Search for the cell housing the specified text and yield its [x, y] center coordinate. 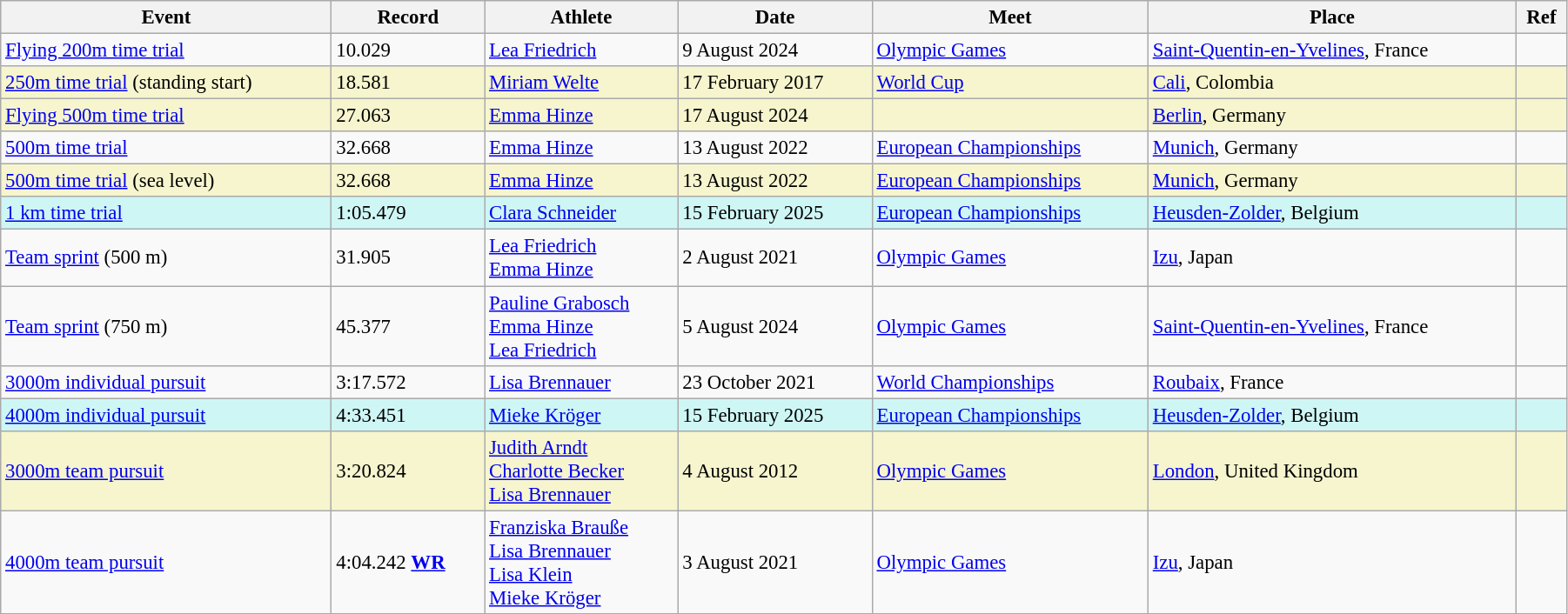
2 August 2021 [774, 257]
Place [1331, 17]
1:05.479 [408, 213]
4000m team pursuit [166, 562]
Event [166, 17]
Franziska BraußeLisa BrennauerLisa KleinMieke Kröger [581, 562]
3000m team pursuit [166, 471]
17 August 2024 [774, 116]
Mieke Kröger [581, 415]
4:04.242 WR [408, 562]
Pauline GraboschEmma HinzeLea Friedrich [581, 326]
10.029 [408, 50]
500m time trial (sea level) [166, 181]
250m time trial (standing start) [166, 83]
4:33.451 [408, 415]
Clara Schneider [581, 213]
Lea FriedrichEmma Hinze [581, 257]
Athlete [581, 17]
23 October 2021 [774, 382]
5 August 2024 [774, 326]
27.063 [408, 116]
4 August 2012 [774, 471]
Miriam Welte [581, 83]
Ref [1541, 17]
Lisa Brennauer [581, 382]
Record [408, 17]
3:17.572 [408, 382]
Berlin, Germany [1331, 116]
Flying 200m time trial [166, 50]
World Championships [1009, 382]
1 km time trial [166, 213]
17 February 2017 [774, 83]
Lea Friedrich [581, 50]
3:20.824 [408, 471]
Meet [1009, 17]
3000m individual pursuit [166, 382]
London, United Kingdom [1331, 471]
Date [774, 17]
45.377 [408, 326]
World Cup [1009, 83]
Team sprint (500 m) [166, 257]
Flying 500m time trial [166, 116]
4000m individual pursuit [166, 415]
9 August 2024 [774, 50]
Roubaix, France [1331, 382]
Judith ArndtCharlotte BeckerLisa Brennauer [581, 471]
31.905 [408, 257]
Cali, Colombia [1331, 83]
3 August 2021 [774, 562]
Team sprint (750 m) [166, 326]
18.581 [408, 83]
500m time trial [166, 148]
